Locate the cell with the specified text and output its (x, y) center coordinate. 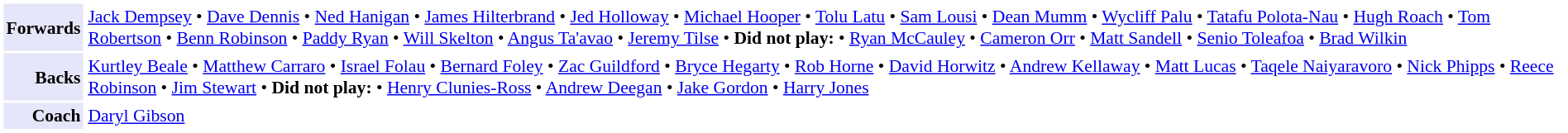
Daryl Gibson (825, 116)
Coach (43, 116)
Forwards (43, 26)
Backs (43, 76)
